Locate the cell with the specified text and output its (x, y) center coordinate. 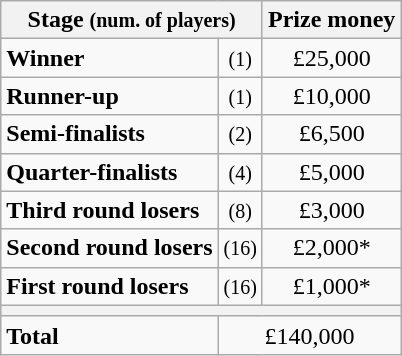
£5,000 (331, 172)
£140,000 (310, 335)
£10,000 (331, 96)
Third round losers (110, 210)
Total (110, 335)
Winner (110, 58)
Runner-up (110, 96)
(4) (240, 172)
£2,000* (331, 248)
Stage (num. of players) (132, 20)
Semi-finalists (110, 134)
Prize money (331, 20)
£3,000 (331, 210)
Second round losers (110, 248)
(2) (240, 134)
Quarter-finalists (110, 172)
(8) (240, 210)
£25,000 (331, 58)
£6,500 (331, 134)
£1,000* (331, 286)
First round losers (110, 286)
